Pinpoint the cell where the given text exists, returning its (x, y) midpoint coordinate. 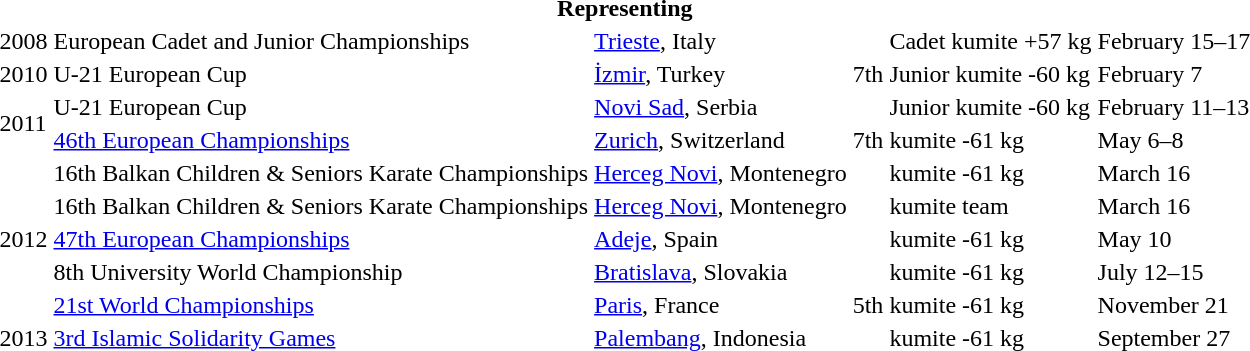
Paris, France (721, 305)
Cadet kumite +57 kg (990, 41)
Bratislava, Slovakia (721, 272)
kumite team (990, 206)
Zurich, Switzerland (721, 140)
İzmir, Turkey (721, 74)
46th European Championships (321, 140)
8th University World Championship (321, 272)
47th European Championships (321, 239)
21st World Championships (321, 305)
Adeje, Spain (721, 239)
Novi Sad, Serbia (721, 107)
Trieste, Italy (721, 41)
European Cadet and Junior Championships (321, 41)
5th (868, 305)
